From the cell containing the given text, extract its center point as [X, Y] coordinate. 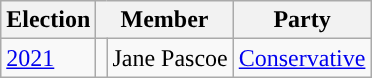
Party [302, 20]
Election [48, 20]
2021 [48, 58]
Jane Pascoe [170, 58]
Conservative [302, 58]
Member [164, 20]
